Pinpoint the cell where the given text exists, returning its (x, y) midpoint coordinate. 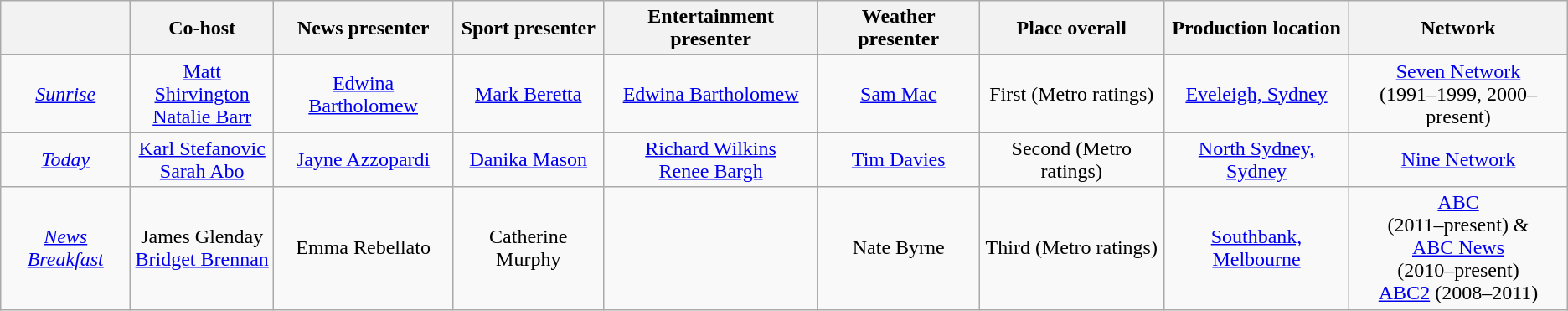
Southbank, Melbourne (1256, 248)
Production location (1256, 29)
Matt ShirvingtonNatalie Barr (203, 94)
News presenter (364, 29)
ABC(2011–present) &ABC News(2010–present)ABC2 (2008–2011) (1458, 248)
Tim Davies (898, 159)
Nine Network (1458, 159)
Today (65, 159)
Seven Network(1991–1999, 2000–present) (1458, 94)
Richard WilkinsRenee Bargh (710, 159)
North Sydney, Sydney (1256, 159)
Sam Mac (898, 94)
Eveleigh, Sydney (1256, 94)
Weather presenter (898, 29)
James GlendayBridget Brennan (203, 248)
News Breakfast (65, 248)
Entertainment presenter (710, 29)
Jayne Azzopardi (364, 159)
Sport presenter (529, 29)
Karl Stefanovic Sarah Abo (203, 159)
Nate Byrne (898, 248)
Network (1458, 29)
Third (Metro ratings) (1071, 248)
First (Metro ratings) (1071, 94)
Co-host (203, 29)
Mark Beretta (529, 94)
Catherine Murphy (529, 248)
Danika Mason (529, 159)
Emma Rebellato (364, 248)
Sunrise (65, 94)
Place overall (1071, 29)
Second (Metro ratings) (1071, 159)
